Extract the [X, Y] coordinate from the center of the cell holding the provided text.  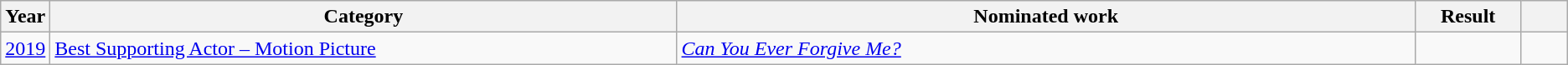
Nominated work [1045, 17]
Category [364, 17]
Can You Ever Forgive Me? [1045, 48]
Result [1467, 17]
Year [25, 17]
Best Supporting Actor – Motion Picture [364, 48]
2019 [25, 48]
